For the text-containing cell, return its midpoint in [X, Y] coordinate format. 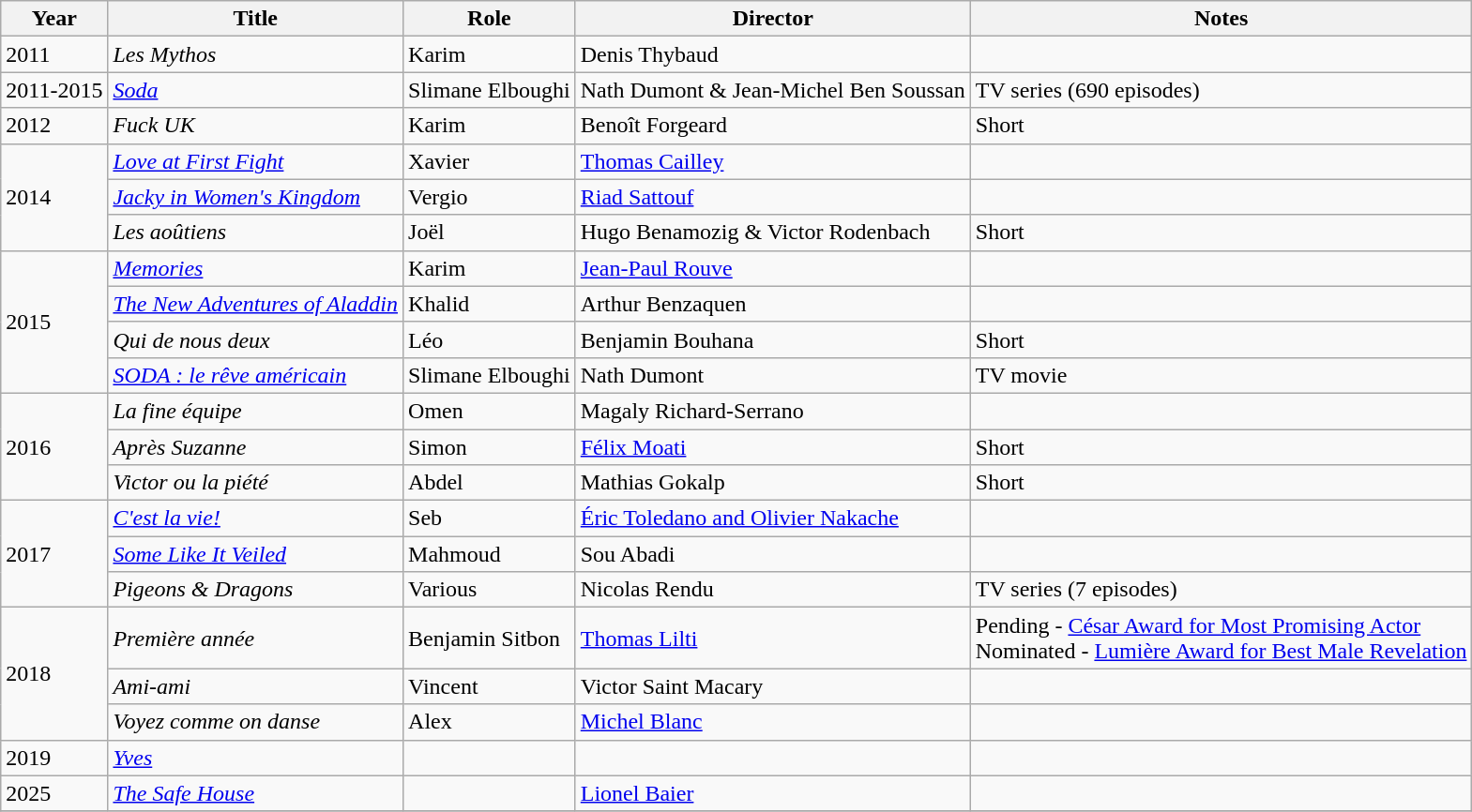
Victor ou la piété [255, 483]
2015 [54, 322]
Jean-Paul Rouve [773, 268]
SODA : le rêve américain [255, 375]
Omen [490, 411]
2025 [54, 793]
Year [54, 19]
Alex [490, 722]
Various [490, 590]
Magaly Richard-Serrano [773, 411]
Xavier [490, 161]
Yves [255, 758]
Title [255, 19]
Après Suzanne [255, 447]
Benoît Forgeard [773, 126]
La fine équipe [255, 411]
Michel Blanc [773, 722]
Soda [255, 90]
2011 [54, 54]
TV series (690 episodes) [1222, 90]
Éric Toledano and Olivier Nakache [773, 519]
Sou Abadi [773, 554]
Role [490, 19]
TV movie [1222, 375]
Seb [490, 519]
Qui de nous deux [255, 339]
Director [773, 19]
2011-2015 [54, 90]
Arthur Benzaquen [773, 304]
Nicolas Rendu [773, 590]
Léo [490, 339]
Simon [490, 447]
Love at First Fight [255, 161]
Victor Saint Macary [773, 686]
Khalid [490, 304]
Benjamin Bouhana [773, 339]
Les aoûtiens [255, 233]
2014 [54, 197]
The New Adventures of Aladdin [255, 304]
TV series (7 episodes) [1222, 590]
The Safe House [255, 793]
Première année [255, 638]
Denis Thybaud [773, 54]
Lionel Baier [773, 793]
Ami-ami [255, 686]
Pigeons & Dragons [255, 590]
2012 [54, 126]
Thomas Lilti [773, 638]
Mahmoud [490, 554]
Fuck UK [255, 126]
2019 [54, 758]
Félix Moati [773, 447]
C'est la vie! [255, 519]
Nath Dumont [773, 375]
Nath Dumont & Jean-Michel Ben Soussan [773, 90]
Memories [255, 268]
2017 [54, 554]
2018 [54, 673]
Voyez comme on danse [255, 722]
Hugo Benamozig & Victor Rodenbach [773, 233]
Vergio [490, 197]
Les Mythos [255, 54]
Vincent [490, 686]
Riad Sattouf [773, 197]
Abdel [490, 483]
Jacky in Women's Kingdom [255, 197]
Benjamin Sitbon [490, 638]
Pending - César Award for Most Promising ActorNominated - Lumière Award for Best Male Revelation [1222, 638]
Some Like It Veiled [255, 554]
Joël [490, 233]
Mathias Gokalp [773, 483]
2016 [54, 446]
Thomas Cailley [773, 161]
Notes [1222, 19]
